Return (x, y) of the center of cell containing provided text 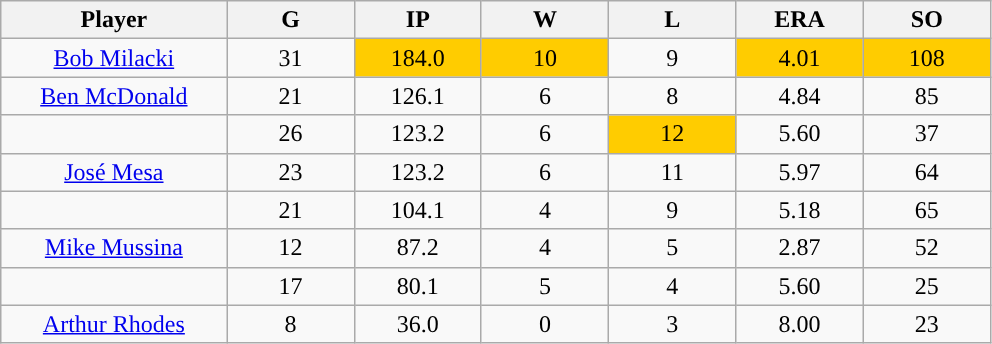
85 (926, 96)
G (290, 20)
126.1 (418, 96)
11 (672, 172)
25 (926, 286)
4.01 (800, 58)
184.0 (418, 58)
W (544, 20)
Player (114, 20)
10 (544, 58)
5.18 (800, 210)
104.1 (418, 210)
IP (418, 20)
SO (926, 20)
ERA (800, 20)
2.87 (800, 248)
Bob Milacki (114, 58)
0 (544, 324)
36.0 (418, 324)
108 (926, 58)
8.00 (800, 324)
87.2 (418, 248)
37 (926, 134)
52 (926, 248)
Mike Mussina (114, 248)
3 (672, 324)
80.1 (418, 286)
Ben McDonald (114, 96)
5.97 (800, 172)
4.84 (800, 96)
31 (290, 58)
64 (926, 172)
26 (290, 134)
65 (926, 210)
L (672, 20)
José Mesa (114, 172)
Arthur Rhodes (114, 324)
17 (290, 286)
